Output the [X, Y] coordinate of the center of the cell containing the given text.  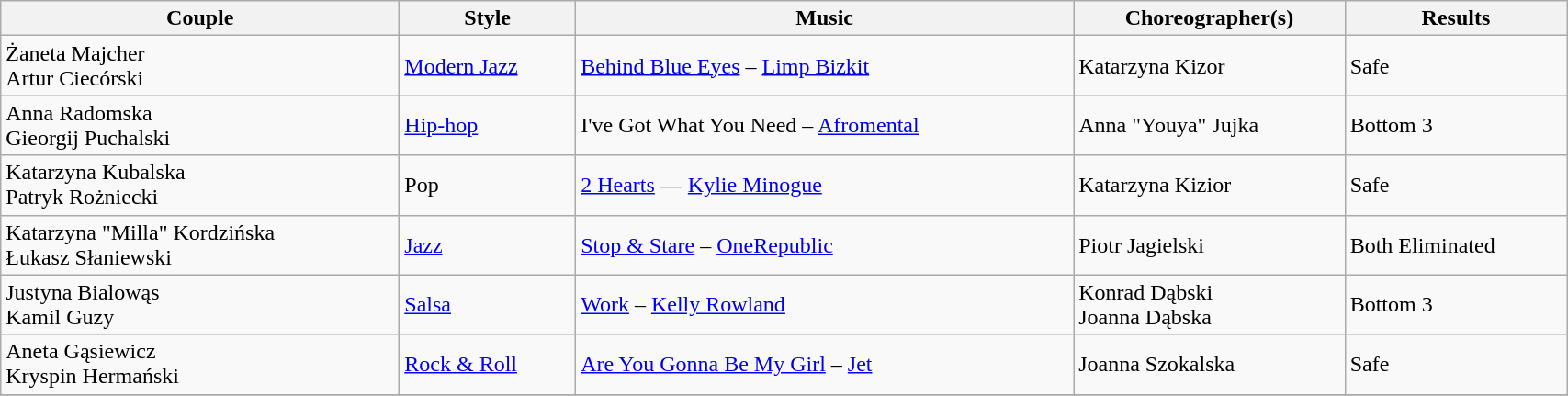
Anna RadomskaGieorgij Puchalski [200, 125]
Work – Kelly Rowland [825, 305]
Modern Jazz [488, 66]
Are You Gonna Be My Girl – Jet [825, 364]
Justyna BialowąsKamil Guzy [200, 305]
Konrad DąbskiJoanna Dąbska [1209, 305]
Joanna Szokalska [1209, 364]
Katarzyna Kizor [1209, 66]
I've Got What You Need – Afromental [825, 125]
Katarzyna KubalskaPatryk Rożniecki [200, 186]
Couple [200, 18]
Music [825, 18]
Style [488, 18]
Pop [488, 186]
Katarzyna Kizior [1209, 186]
Żaneta MajcherArtur Ciecórski [200, 66]
Stop & Stare – OneRepublic [825, 244]
2 Hearts — Kylie Minogue [825, 186]
Rock & Roll [488, 364]
Anna "Youya" Jujka [1209, 125]
Salsa [488, 305]
Katarzyna "Milla" KordzińskaŁukasz Słaniewski [200, 244]
Choreographer(s) [1209, 18]
Results [1456, 18]
Aneta GąsiewiczKryspin Hermański [200, 364]
Piotr Jagielski [1209, 244]
Jazz [488, 244]
Hip-hop [488, 125]
Both Eliminated [1456, 244]
Behind Blue Eyes – Limp Bizkit [825, 66]
